Determine the (x, y) coordinate at the center of the cell enclosing the given text.  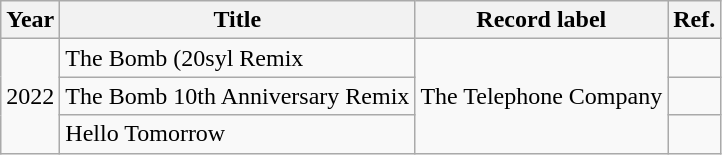
Title (238, 20)
Year (30, 20)
The Bomb 10th Anniversary Remix (238, 96)
Hello Tomorrow (238, 134)
2022 (30, 96)
The Telephone Company (542, 96)
The Bomb (20syl Remix (238, 58)
Record label (542, 20)
Ref. (694, 20)
